Return the [x, y] coordinate for the center point of the cell that contains the specified text.  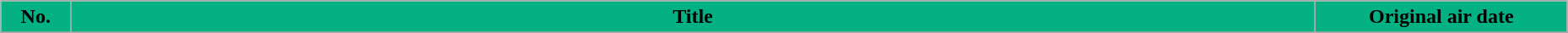
No. [35, 17]
Title [693, 17]
Original air date [1441, 17]
